Capture the cell that displays the provided text and extract its [x, y] central coordinate. 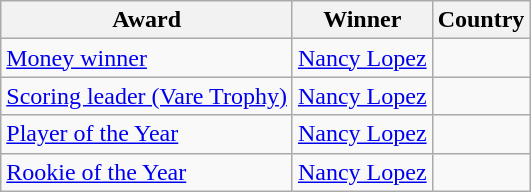
Scoring leader (Vare Trophy) [147, 96]
Rookie of the Year [147, 172]
Player of the Year [147, 134]
Award [147, 20]
Winner [362, 20]
Country [481, 20]
Money winner [147, 58]
